Return (x, y) of the center of cell containing provided text 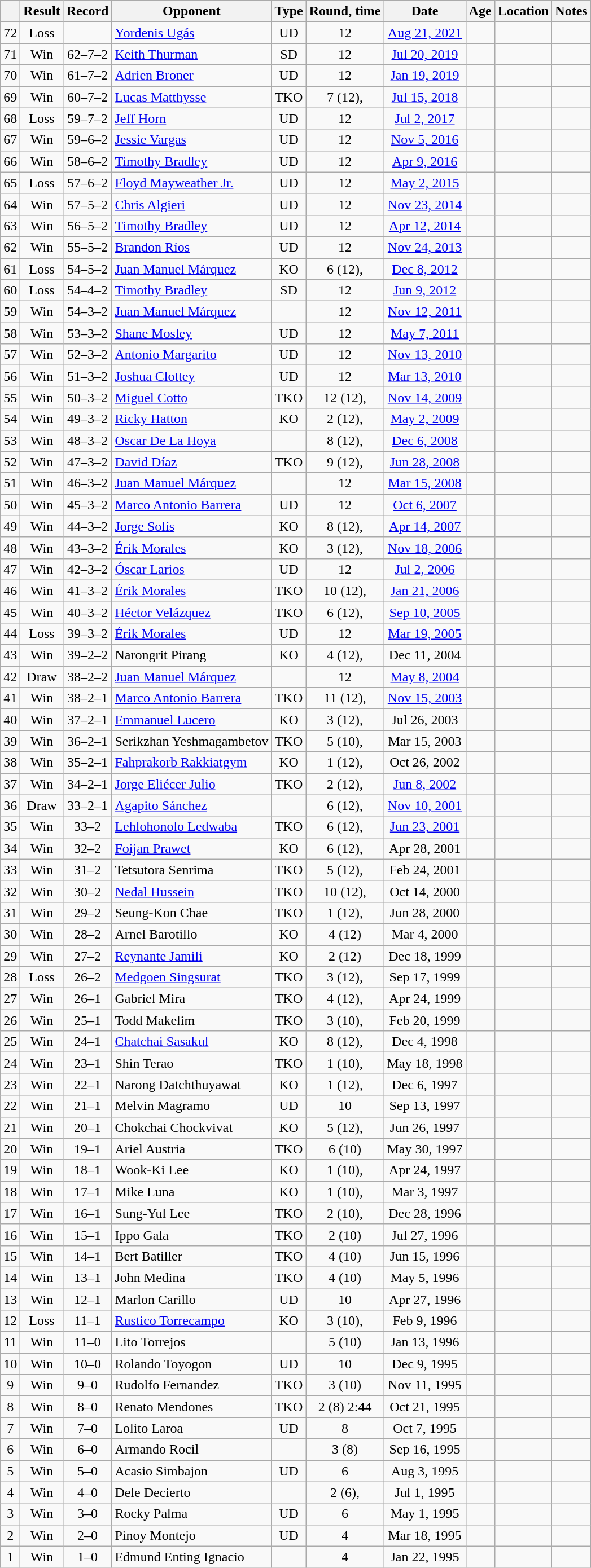
28–2 (87, 934)
5 (10), (345, 741)
43–3–2 (87, 548)
Jorge Solís (192, 526)
May 8, 2004 (424, 677)
4–0 (87, 1492)
53–3–2 (87, 333)
Feb 20, 1999 (424, 1020)
45–3–2 (87, 505)
47 (10, 569)
32–2 (87, 848)
51–3–2 (87, 376)
Oct 14, 2000 (424, 891)
Oct 26, 2002 (424, 763)
Jul 15, 2018 (424, 97)
Todd Makelim (192, 1020)
2 (10, 1535)
Lito Torrejos (192, 1342)
52–3–2 (87, 355)
52 (10, 462)
44 (10, 634)
Pinoy Montejo (192, 1535)
61 (10, 269)
Foijan Prawet (192, 848)
32 (10, 891)
Sep 13, 1997 (424, 1106)
5–0 (87, 1471)
Apr 28, 2001 (424, 848)
29 (10, 956)
57–5–2 (87, 204)
50–3–2 (87, 398)
3–0 (87, 1514)
Type (289, 11)
Aug 21, 2021 (424, 33)
Jun 15, 1996 (424, 1256)
11–1 (87, 1321)
Bert Batiller (192, 1256)
Nov 15, 2003 (424, 698)
64 (10, 204)
39–3–2 (87, 634)
13 (10, 1299)
55–5–2 (87, 247)
Mar 3, 1997 (424, 1192)
60 (10, 290)
24–1 (87, 1042)
Keith Thurman (192, 54)
Oct 21, 1995 (424, 1407)
40 (10, 720)
May 1, 1995 (424, 1514)
9–0 (87, 1385)
57–6–2 (87, 183)
62–7–2 (87, 54)
35 (10, 827)
Nov 18, 2006 (424, 548)
9 (10, 1385)
Mar 4, 2000 (424, 934)
Ricky Hatton (192, 419)
Dec 18, 1999 (424, 956)
Dele Decierto (192, 1492)
23 (10, 1085)
16 (10, 1235)
2 (8) 2:44 (345, 1407)
Ariel Austria (192, 1149)
Mar 18, 1995 (424, 1535)
Jan 22, 1995 (424, 1557)
Jan 21, 2006 (424, 591)
37–2–1 (87, 720)
Sep 16, 1995 (424, 1450)
35–2–1 (87, 763)
Rustico Torrecampo (192, 1321)
Chatchai Sasakul (192, 1042)
Reynante Jamili (192, 956)
11–0 (87, 1342)
Record (87, 11)
3 (8) (345, 1450)
Date (424, 11)
69 (10, 97)
70 (10, 76)
Chris Algieri (192, 204)
10–0 (87, 1364)
Emmanuel Lucero (192, 720)
Dec 4, 1998 (424, 1042)
4 (12) (345, 934)
71 (10, 54)
Mar 15, 2003 (424, 741)
25–1 (87, 1020)
Apr 9, 2016 (424, 161)
30 (10, 934)
67 (10, 140)
30–2 (87, 891)
Nov 12, 2011 (424, 312)
31–2 (87, 870)
Óscar Larios (192, 569)
21 (10, 1127)
13–1 (87, 1278)
Marlon Carillo (192, 1299)
19 (10, 1170)
33 (10, 870)
20 (10, 1149)
Round, time (345, 11)
1 (10, 1557)
Aug 3, 1995 (424, 1471)
Feb 24, 2001 (424, 870)
59–6–2 (87, 140)
53 (10, 441)
Héctor Velázquez (192, 612)
34 (10, 848)
50 (10, 505)
Jan 13, 1996 (424, 1342)
3 (10) (345, 1385)
39 (10, 741)
56 (10, 376)
36 (10, 805)
Floyd Mayweather Jr. (192, 183)
Opponent (192, 11)
Nov 5, 2016 (424, 140)
7 (12), (345, 97)
Dec 8, 2012 (424, 269)
2 (10), (345, 1213)
54–5–2 (87, 269)
Medgoen Singsurat (192, 977)
Jul 1, 1995 (424, 1492)
31 (10, 913)
2 (10) (345, 1235)
Fahprakorb Rakkiatgym (192, 763)
46 (10, 591)
Renato Mendones (192, 1407)
54–3–2 (87, 312)
46–3–2 (87, 483)
Jul 20, 2019 (424, 54)
Notes (571, 11)
Tetsutora Senrima (192, 870)
Jun 9, 2012 (424, 290)
Armando Rocil (192, 1450)
21–1 (87, 1106)
Jun 28, 2008 (424, 462)
Dec 6, 1997 (424, 1085)
42–3–2 (87, 569)
38 (10, 763)
45 (10, 612)
54–4–2 (87, 290)
Rocky Palma (192, 1514)
Mar 15, 2008 (424, 483)
Wook-Ki Lee (192, 1170)
57 (10, 355)
7 (10, 1428)
Jun 26, 1997 (424, 1127)
49–3–2 (87, 419)
John Medina (192, 1278)
Shin Terao (192, 1063)
Jun 8, 2002 (424, 784)
33–2–1 (87, 805)
6–0 (87, 1450)
Nov 11, 1995 (424, 1385)
15–1 (87, 1235)
Dec 6, 2008 (424, 441)
48–3–2 (87, 441)
49 (10, 526)
7–0 (87, 1428)
34–2–1 (87, 784)
18 (10, 1192)
59 (10, 312)
Shane Mosley (192, 333)
Dec 9, 1995 (424, 1364)
24 (10, 1063)
May 7, 2011 (424, 333)
Lolito Laroa (192, 1428)
Oct 6, 2007 (424, 505)
May 30, 1997 (424, 1149)
58 (10, 333)
18–1 (87, 1170)
Narong Datchthuyawat (192, 1085)
36–2–1 (87, 741)
Arnel Barotillo (192, 934)
17 (10, 1213)
Mike Luna (192, 1192)
Nov 14, 2009 (424, 398)
26–1 (87, 999)
19–1 (87, 1149)
David Díaz (192, 462)
Chokchai Chockvivat (192, 1127)
2 (6), (345, 1492)
40–3–2 (87, 612)
Jul 2, 2006 (424, 569)
6 (10) (345, 1149)
26–2 (87, 977)
22 (10, 1106)
Seung-Kon Chae (192, 913)
Apr 12, 2014 (424, 226)
Miguel Cotto (192, 398)
Sung-Yul Lee (192, 1213)
63 (10, 226)
Dec 11, 2004 (424, 655)
Apr 24, 1997 (424, 1170)
42 (10, 677)
17–1 (87, 1192)
28 (10, 977)
2 (12) (345, 956)
9 (12), (345, 462)
60–7–2 (87, 97)
Apr 24, 1999 (424, 999)
Melvin Magramo (192, 1106)
3 (10, 1514)
Joshua Clottey (192, 376)
16–1 (87, 1213)
5 (10, 1471)
Result (42, 11)
26 (10, 1020)
15 (10, 1256)
Nedal Hussein (192, 891)
May 5, 1996 (424, 1278)
27 (10, 999)
55 (10, 398)
Jeff Horn (192, 118)
43 (10, 655)
27–2 (87, 956)
Serikzhan Yeshmagambetov (192, 741)
72 (10, 33)
14–1 (87, 1256)
20–1 (87, 1127)
37 (10, 784)
12 (12), (345, 398)
Acasio Simbajon (192, 1471)
Jul 2, 2017 (424, 118)
41–3–2 (87, 591)
25 (10, 1042)
59–7–2 (87, 118)
29–2 (87, 913)
51 (10, 483)
Mar 13, 2010 (424, 376)
Apr 14, 2007 (424, 526)
44–3–2 (87, 526)
Narongrit Pirang (192, 655)
Agapito Sánchez (192, 805)
Mar 19, 2005 (424, 634)
Sep 17, 1999 (424, 977)
14 (10, 1278)
Ippo Gala (192, 1235)
33–2 (87, 827)
Gabriel Mira (192, 999)
39–2–2 (87, 655)
Oscar De La Hoya (192, 441)
47–3–2 (87, 462)
Jul 27, 1996 (424, 1235)
Brandon Ríos (192, 247)
Location (523, 11)
Adrien Broner (192, 76)
Yordenis Ugás (192, 33)
38–2–2 (87, 677)
12–1 (87, 1299)
Lucas Matthysse (192, 97)
Oct 7, 1995 (424, 1428)
65 (10, 183)
66 (10, 161)
38–2–1 (87, 698)
Dec 28, 1996 (424, 1213)
Jul 26, 2003 (424, 720)
1–0 (87, 1557)
May 2, 2015 (424, 183)
Jorge Eliécer Julio (192, 784)
48 (10, 548)
Nov 10, 2001 (424, 805)
68 (10, 118)
May 18, 1998 (424, 1063)
Sep 10, 2005 (424, 612)
58–6–2 (87, 161)
Nov 24, 2013 (424, 247)
Feb 9, 1996 (424, 1321)
Jun 28, 2000 (424, 913)
May 2, 2009 (424, 419)
Nov 23, 2014 (424, 204)
Apr 27, 1996 (424, 1299)
Jessie Vargas (192, 140)
Age (480, 11)
56–5–2 (87, 226)
54 (10, 419)
23–1 (87, 1063)
Rolando Toyogon (192, 1364)
22–1 (87, 1085)
Lehlohonolo Ledwaba (192, 827)
Edmund Enting Ignacio (192, 1557)
11 (12), (345, 698)
62 (10, 247)
Jun 23, 2001 (424, 827)
Jan 19, 2019 (424, 76)
Antonio Margarito (192, 355)
2–0 (87, 1535)
8–0 (87, 1407)
Rudolfo Fernandez (192, 1385)
61–7–2 (87, 76)
Nov 13, 2010 (424, 355)
41 (10, 698)
11 (10, 1342)
5 (10) (345, 1342)
